Find where the given text appears and provide that cell's center as [X, Y] coordinate. 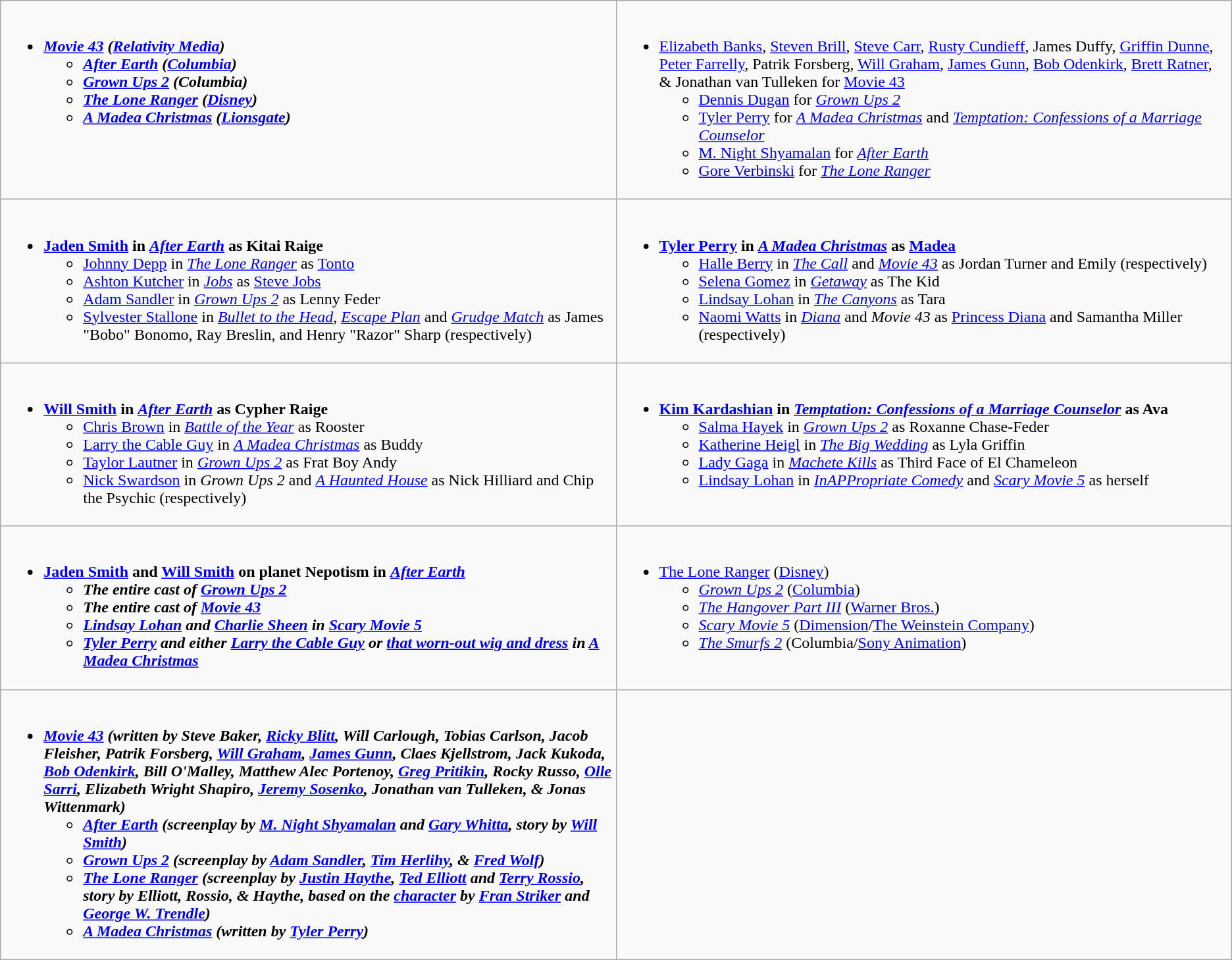
Movie 43 (Relativity Media)After Earth (Columbia)Grown Ups 2 (Columbia)The Lone Ranger (Disney)A Madea Christmas (Lionsgate) [308, 100]
